Determine the [x, y] coordinate at the center of the cell enclosing the given text.  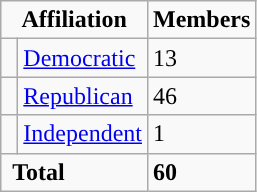
Total [74, 172]
Independent [83, 134]
Affiliation [74, 20]
Members [201, 20]
13 [201, 58]
Democratic [83, 58]
60 [201, 172]
1 [201, 134]
46 [201, 96]
Republican [83, 96]
